Return the (x, y) coordinate for the center point of the cell that contains the specified text.  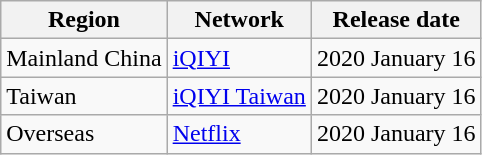
Overseas (84, 134)
iQIYI (239, 58)
Netflix (239, 134)
Release date (396, 20)
Mainland China (84, 58)
Network (239, 20)
Taiwan (84, 96)
iQIYI Taiwan (239, 96)
Region (84, 20)
